Detect which cell encompasses the target text, then output its (X, Y) center coordinate. 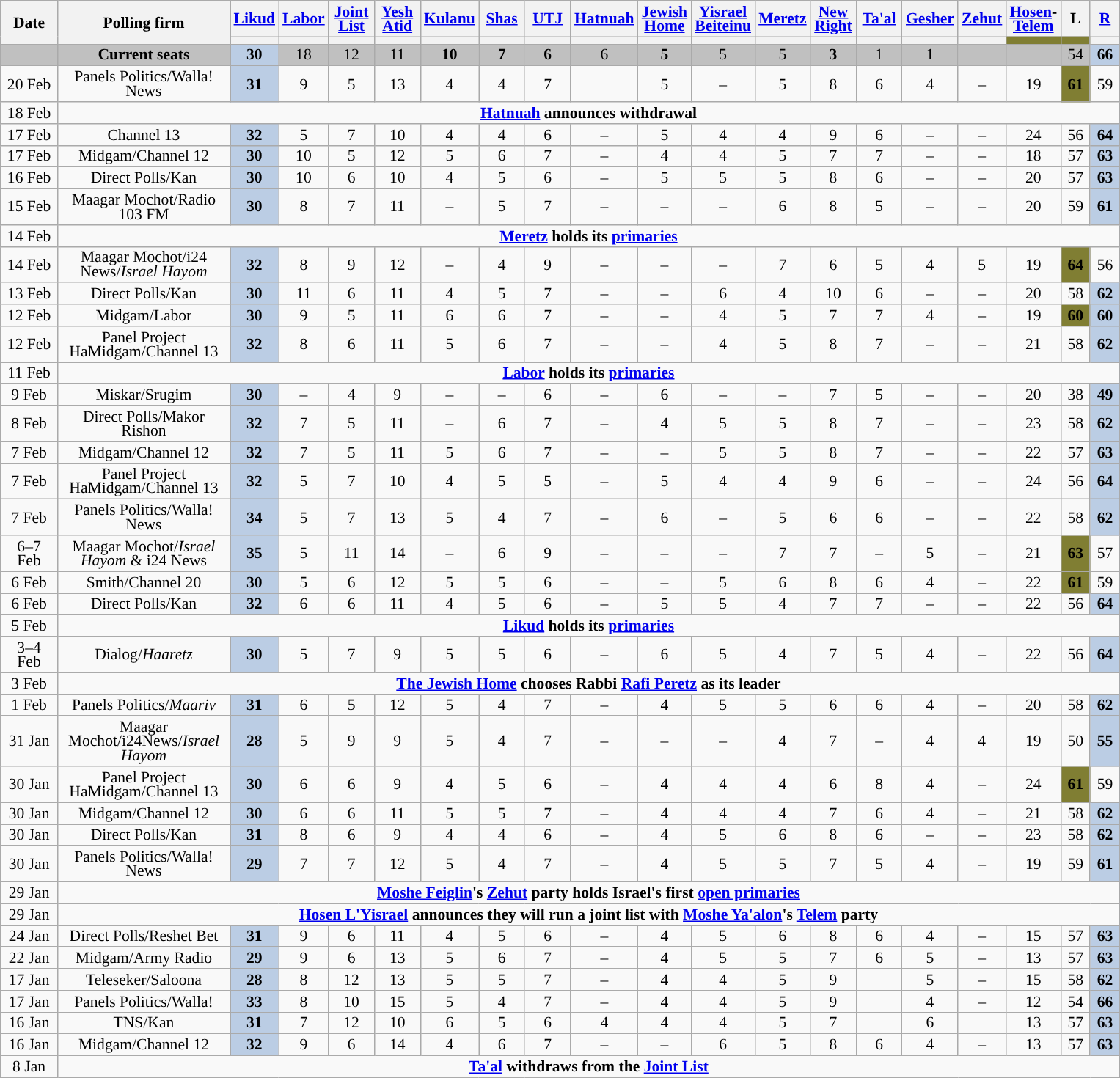
50 (1075, 742)
Hosen-Telem (1033, 19)
Ta'al (879, 19)
1 Feb (29, 705)
11 Feb (29, 373)
Current seats (144, 55)
Midgam/Labor (144, 315)
15 Feb (29, 207)
Maagar Mochot/i24 News/Israel Hayom (144, 264)
24 Jan (29, 936)
3 (833, 55)
3–4 Feb (29, 654)
49 (1105, 395)
34 (255, 518)
JewishHome (665, 19)
18 Feb (29, 113)
Miskar/Srugim (144, 395)
NewRight (833, 19)
Smith/Channel 20 (144, 582)
20 Feb (29, 84)
8 Jan (29, 1067)
Kulanu (450, 19)
3 Feb (29, 683)
YisraelBeiteinu (723, 19)
Meretz holds its primaries (588, 236)
Panels Politics/Maariv (144, 705)
31 Jan (29, 742)
22 Jan (29, 958)
Hosen L'Yisrael announces they will run a joint list with Moshe Ya'alon's Telem party (588, 914)
Zehut (981, 19)
Direct Polls/Makor Rishon (144, 424)
UTJ (547, 19)
5 Feb (29, 626)
Polling firm (144, 22)
R (1105, 19)
Gesher (930, 19)
The Jewish Home chooses Rabbi Rafi Peretz as its leader (588, 683)
55 (1105, 742)
Likud holds its primaries (588, 626)
Labor holds its primaries (588, 373)
Moshe Feiglin's Zehut party holds Israel's first open primaries (588, 893)
Ta'al withdraws from the Joint List (588, 1067)
Hatnuah (604, 19)
Panels Politics/Walla! (144, 1002)
Maagar Mochot/Radio 103 FM (144, 207)
Labor (304, 19)
Likud (255, 19)
Meretz (783, 19)
16 Feb (29, 178)
JointList (352, 19)
Maagar Mochot/i24News/Israel Hayom (144, 742)
38 (1075, 395)
YeshAtid (398, 19)
Date (29, 22)
Teleseker/Saloona (144, 980)
Maagar Mochot/Israel Hayom & i24 News (144, 553)
9 Feb (29, 395)
TNS/Kan (144, 1023)
Dialog/Haaretz (144, 654)
33 (255, 1002)
Channel 13 (144, 135)
Shas (502, 19)
Hatnuah announces withdrawal (588, 113)
35 (255, 553)
L (1075, 19)
6–7 Feb (29, 553)
Midgam/Army Radio (144, 958)
Direct Polls/Reshet Bet (144, 936)
13 Feb (29, 294)
8 Feb (29, 424)
